Identify which cell holds the provided text, then report its (x, y) central coordinate. 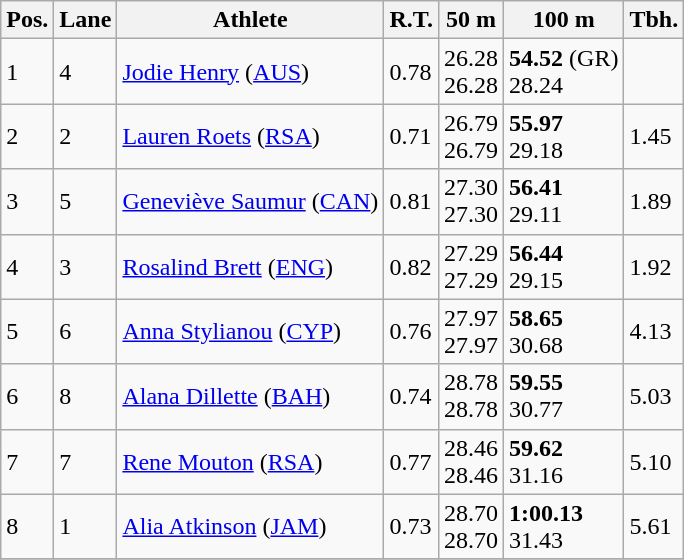
Tbh. (654, 20)
Alana Dillette (BAH) (250, 396)
0.71 (412, 136)
58.6530.68 (564, 332)
28.7828.78 (472, 396)
Rosalind Brett (ENG) (250, 266)
50 m (472, 20)
Rene Mouton (RSA) (250, 462)
0.73 (412, 526)
1:00.1331.43 (564, 526)
1.92 (654, 266)
0.78 (412, 72)
Lauren Roets (RSA) (250, 136)
54.52 (GR)28.24 (564, 72)
0.76 (412, 332)
Lane (86, 20)
0.77 (412, 462)
Athlete (250, 20)
28.4628.46 (472, 462)
Anna Stylianou (CYP) (250, 332)
5.61 (654, 526)
27.3027.30 (472, 202)
56.4429.15 (564, 266)
Pos. (28, 20)
27.9727.97 (472, 332)
27.2927.29 (472, 266)
5.10 (654, 462)
0.82 (412, 266)
100 m (564, 20)
55.9729.18 (564, 136)
1.89 (654, 202)
56.4129.11 (564, 202)
59.5530.77 (564, 396)
28.7028.70 (472, 526)
26.2826.28 (472, 72)
26.7926.79 (472, 136)
59.6231.16 (564, 462)
R.T. (412, 20)
5.03 (654, 396)
Jodie Henry (AUS) (250, 72)
0.81 (412, 202)
Geneviève Saumur (CAN) (250, 202)
Alia Atkinson (JAM) (250, 526)
4.13 (654, 332)
0.74 (412, 396)
1.45 (654, 136)
